Detect which cell encompasses the target text, then output its [x, y] center coordinate. 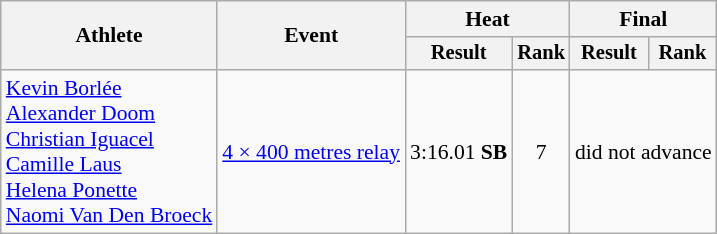
Kevin BorléeAlexander DoomChristian IguacelCamille LausHelena PonetteNaomi Van Den Broeck [110, 152]
Heat [488, 19]
3:16.01 SB [458, 152]
Event [311, 36]
did not advance [644, 152]
Final [644, 19]
4 × 400 metres relay [311, 152]
7 [541, 152]
Athlete [110, 36]
